Provide the [x, y] coordinate of the cell's center where the given text is located.  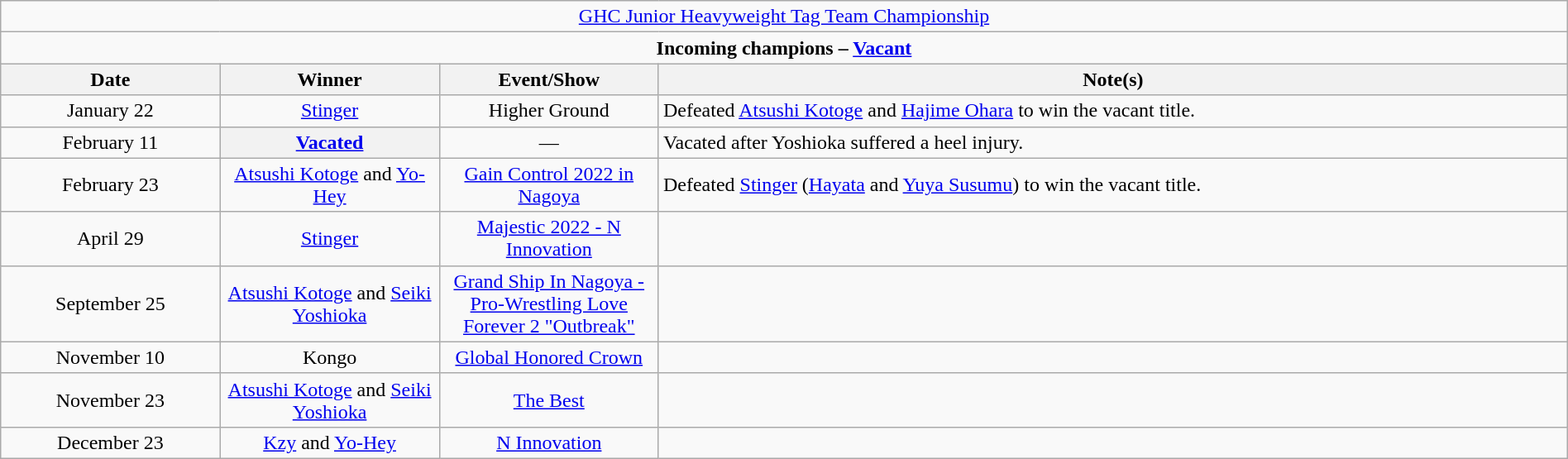
Winner [329, 79]
Global Honored Crown [549, 357]
GHC Junior Heavyweight Tag Team Championship [784, 17]
Majestic 2022 - N Innovation [549, 238]
The Best [549, 400]
Defeated Stinger (Hayata and Yuya Susumu) to win the vacant title. [1113, 185]
November 23 [111, 400]
Event/Show [549, 79]
Date [111, 79]
Grand Ship In Nagoya - Pro-Wrestling Love Forever 2 "Outbreak" [549, 304]
Higher Ground [549, 111]
November 10 [111, 357]
Atsushi Kotoge and Yo-Hey [329, 185]
Incoming champions – Vacant [784, 48]
Gain Control 2022 in Nagoya [549, 185]
Kongo [329, 357]
N Innovation [549, 442]
Vacated after Yoshioka suffered a heel injury. [1113, 142]
December 23 [111, 442]
Kzy and Yo-Hey [329, 442]
Vacated [329, 142]
February 23 [111, 185]
September 25 [111, 304]
— [549, 142]
April 29 [111, 238]
Note(s) [1113, 79]
January 22 [111, 111]
Defeated Atsushi Kotoge and Hajime Ohara to win the vacant title. [1113, 111]
February 11 [111, 142]
